Locate the cell with the specified text and output its [x, y] center coordinate. 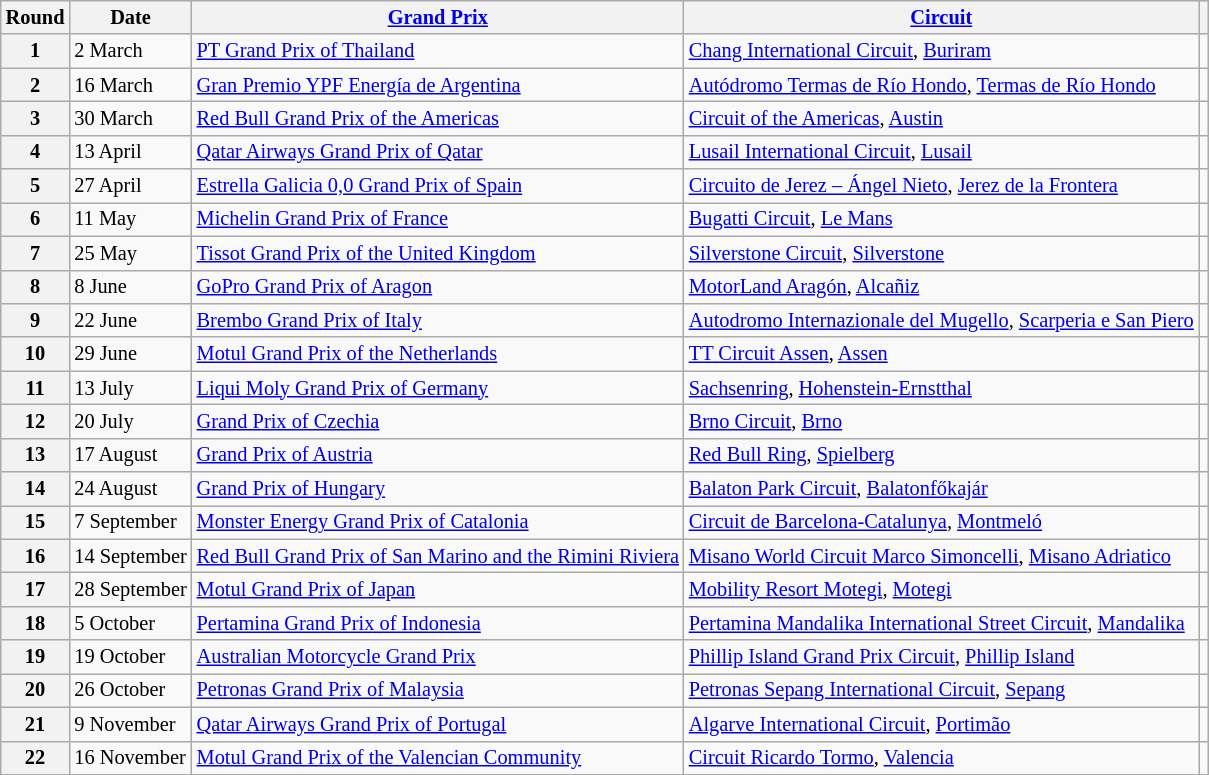
Phillip Island Grand Prix Circuit, Phillip Island [942, 657]
Circuit of the Americas, Austin [942, 118]
Tissot Grand Prix of the United Kingdom [438, 253]
Red Bull Grand Prix of the Americas [438, 118]
Qatar Airways Grand Prix of Portugal [438, 724]
Grand Prix of Austria [438, 455]
13 [36, 455]
Pertamina Mandalika International Street Circuit, Mandalika [942, 623]
19 [36, 657]
Australian Motorcycle Grand Prix [438, 657]
Qatar Airways Grand Prix of Qatar [438, 152]
Grand Prix of Czechia [438, 421]
Motul Grand Prix of the Netherlands [438, 354]
24 August [130, 489]
20 [36, 690]
28 September [130, 589]
20 July [130, 421]
Brno Circuit, Brno [942, 421]
Liqui Moly Grand Prix of Germany [438, 388]
Petronas Grand Prix of Malaysia [438, 690]
16 March [130, 85]
16 November [130, 758]
7 September [130, 522]
19 October [130, 657]
Estrella Galicia 0,0 Grand Prix of Spain [438, 186]
Bugatti Circuit, Le Mans [942, 219]
8 June [130, 287]
9 [36, 320]
5 October [130, 623]
Monster Energy Grand Prix of Catalonia [438, 522]
Sachsenring, Hohenstein-Ernstthal [942, 388]
2 March [130, 51]
Chang International Circuit, Buriram [942, 51]
21 [36, 724]
Autodromo Internazionale del Mugello, Scarperia e San Piero [942, 320]
Motul Grand Prix of Japan [438, 589]
PT Grand Prix of Thailand [438, 51]
GoPro Grand Prix of Aragon [438, 287]
3 [36, 118]
6 [36, 219]
14 September [130, 556]
Silverstone Circuit, Silverstone [942, 253]
10 [36, 354]
Balaton Park Circuit, Balatonfőkajár [942, 489]
13 April [130, 152]
26 October [130, 690]
Red Bull Ring, Spielberg [942, 455]
Circuit [942, 17]
8 [36, 287]
1 [36, 51]
Grand Prix [438, 17]
Algarve International Circuit, Portimão [942, 724]
16 [36, 556]
TT Circuit Assen, Assen [942, 354]
Red Bull Grand Prix of San Marino and the Rimini Riviera [438, 556]
5 [36, 186]
Circuit de Barcelona-Catalunya, Montmeló [942, 522]
Mobility Resort Motegi, Motegi [942, 589]
Michelin Grand Prix of France [438, 219]
Date [130, 17]
Pertamina Grand Prix of Indonesia [438, 623]
Brembo Grand Prix of Italy [438, 320]
29 June [130, 354]
Circuit Ricardo Tormo, Valencia [942, 758]
Lusail International Circuit, Lusail [942, 152]
22 June [130, 320]
Gran Premio YPF Energía de Argentina [438, 85]
9 November [130, 724]
4 [36, 152]
27 April [130, 186]
Motul Grand Prix of the Valencian Community [438, 758]
18 [36, 623]
13 July [130, 388]
14 [36, 489]
15 [36, 522]
Circuito de Jerez – Ángel Nieto, Jerez de la Frontera [942, 186]
30 March [130, 118]
Misano World Circuit Marco Simoncelli, Misano Adriatico [942, 556]
22 [36, 758]
MotorLand Aragón, Alcañiz [942, 287]
Petronas Sepang International Circuit, Sepang [942, 690]
12 [36, 421]
25 May [130, 253]
Round [36, 17]
17 August [130, 455]
Autódromo Termas de Río Hondo, Termas de Río Hondo [942, 85]
2 [36, 85]
11 May [130, 219]
Grand Prix of Hungary [438, 489]
17 [36, 589]
7 [36, 253]
11 [36, 388]
